From the cell containing the given text, extract its center point as [X, Y] coordinate. 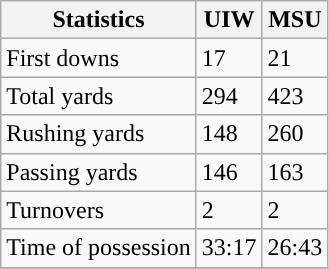
21 [295, 58]
148 [229, 134]
163 [295, 172]
146 [229, 172]
17 [229, 58]
First downs [99, 58]
294 [229, 96]
Passing yards [99, 172]
26:43 [295, 248]
Statistics [99, 20]
UIW [229, 20]
260 [295, 134]
Turnovers [99, 210]
Time of possession [99, 248]
Rushing yards [99, 134]
423 [295, 96]
Total yards [99, 96]
MSU [295, 20]
33:17 [229, 248]
